Identify which cell holds the provided text, then report its (x, y) central coordinate. 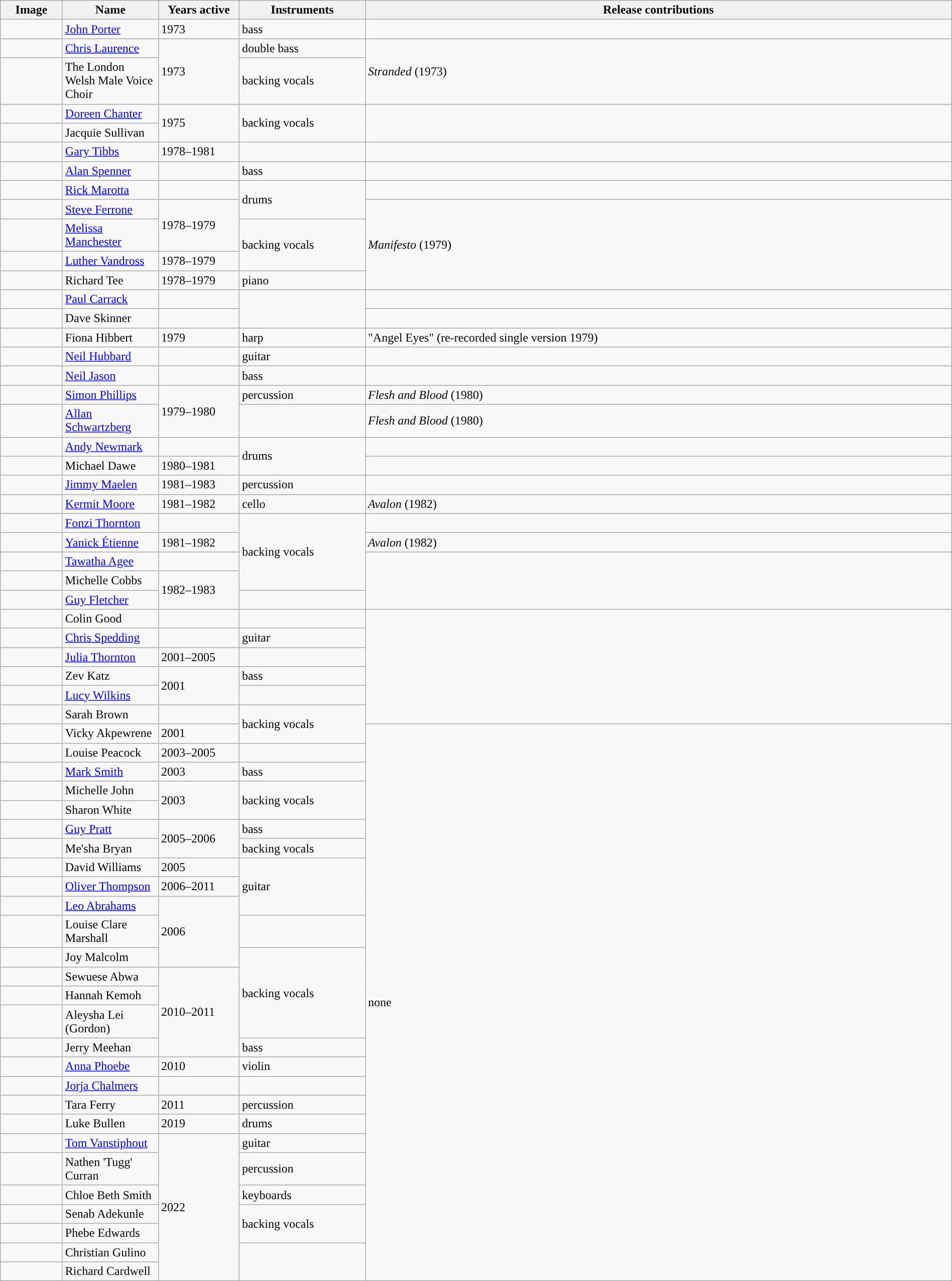
Release contributions (659, 10)
Senab Adekunle (110, 1214)
Name (110, 10)
cello (302, 504)
Sarah Brown (110, 714)
1975 (199, 123)
Guy Pratt (110, 829)
Simon Phillips (110, 395)
Neil Hubbard (110, 357)
Allan Schwartzberg (110, 421)
2019 (199, 1124)
violin (302, 1066)
Andy Newmark (110, 447)
Chloe Beth Smith (110, 1195)
Luke Bullen (110, 1124)
Oliver Thompson (110, 886)
2010–2011 (199, 1012)
Doreen Chanter (110, 114)
Fiona Hibbert (110, 338)
Michael Dawe (110, 466)
Louise Peacock (110, 753)
2003–2005 (199, 753)
Alan Spenner (110, 171)
Richard Cardwell (110, 1271)
double bass (302, 48)
Lucy Wilkins (110, 695)
Jimmy Maelen (110, 485)
Hannah Kemoh (110, 996)
Rick Marotta (110, 190)
Yanick Étienne (110, 542)
Dave Skinner (110, 318)
Jacquie Sullivan (110, 133)
Chris Spedding (110, 638)
1981–1983 (199, 485)
Gary Tibbs (110, 152)
Michelle John (110, 791)
Richard Tee (110, 280)
Mark Smith (110, 772)
Phebe Edwards (110, 1233)
Julia Thornton (110, 657)
Fonzi Thornton (110, 523)
John Porter (110, 29)
Stranded (1973) (659, 71)
Michelle Cobbs (110, 580)
Anna Phoebe (110, 1066)
2011 (199, 1105)
Melissa Manchester (110, 235)
Instruments (302, 10)
Kermit Moore (110, 504)
Sharon White (110, 810)
1982–1983 (199, 590)
Chris Laurence (110, 48)
2001–2005 (199, 657)
1978–1981 (199, 152)
Leo Abrahams (110, 906)
Sewuese Abwa (110, 977)
Tawatha Agee (110, 561)
Jorja Chalmers (110, 1086)
harp (302, 338)
Manifesto (1979) (659, 244)
Aleysha Lei (Gordon) (110, 1022)
2005–2006 (199, 838)
keyboards (302, 1195)
Image (32, 10)
Zev Katz (110, 676)
David Williams (110, 867)
1979–1980 (199, 411)
Years active (199, 10)
Neil Jason (110, 376)
Guy Fletcher (110, 599)
2022 (199, 1207)
2005 (199, 867)
Jerry Meehan (110, 1047)
Colin Good (110, 619)
Tom Vanstiphout (110, 1143)
2006–2011 (199, 886)
Nathen 'Tugg' Curran (110, 1168)
Joy Malcolm (110, 957)
Vicky Akpewrene (110, 733)
1980–1981 (199, 466)
piano (302, 280)
Louise Clare Marshall (110, 931)
Tara Ferry (110, 1105)
1979 (199, 338)
Christian Gulino (110, 1252)
2010 (199, 1066)
Steve Ferrone (110, 209)
"Angel Eyes" (re-recorded single version 1979) (659, 338)
Paul Carrack (110, 299)
Luther Vandross (110, 261)
none (659, 1003)
Me'sha Bryan (110, 848)
The London Welsh Male Voice Choir (110, 81)
2006 (199, 931)
